Capture the cell that displays the provided text and extract its (X, Y) central coordinate. 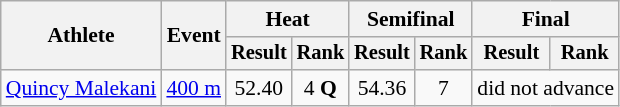
400 m (194, 88)
Heat (288, 19)
4 Q (321, 88)
Athlete (82, 36)
Event (194, 36)
Semifinal (410, 19)
54.36 (382, 88)
Quincy Malekani (82, 88)
52.40 (259, 88)
7 (444, 88)
Final (546, 19)
did not advance (546, 88)
